Output the [x, y] coordinate of the center of the cell containing the given text.  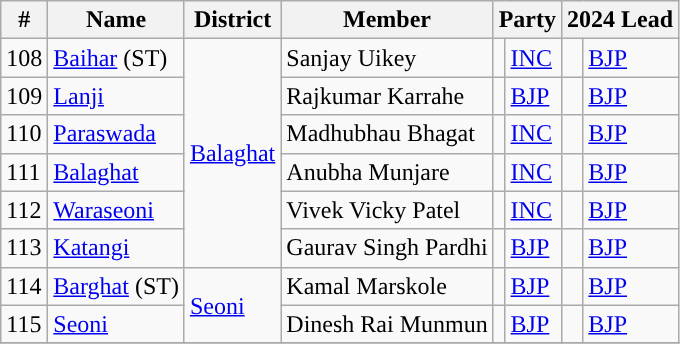
Party [527, 20]
113 [24, 248]
Name [116, 20]
Member [387, 20]
Barghat (ST) [116, 286]
Dinesh Rai Munmun [387, 324]
District [232, 20]
109 [24, 96]
Paraswada [116, 134]
Vivek Vicky Patel [387, 210]
Rajkumar Karrahe [387, 96]
114 [24, 286]
Baihar (ST) [116, 58]
108 [24, 58]
112 [24, 210]
115 [24, 324]
110 [24, 134]
Waraseoni [116, 210]
2024 Lead [620, 20]
Katangi [116, 248]
Kamal Marskole [387, 286]
111 [24, 172]
Lanji [116, 96]
# [24, 20]
Sanjay Uikey [387, 58]
Gaurav Singh Pardhi [387, 248]
Madhubhau Bhagat [387, 134]
Anubha Munjare [387, 172]
